Provide the [x, y] coordinate of the cell's center where the given text is located.  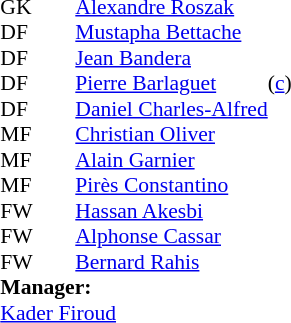
Christian Oliver [171, 135]
Mustapha Bettache [171, 33]
Manager: [134, 287]
Alain Garnier [171, 160]
Bernard Rahis [171, 262]
Pirès Constantino [171, 185]
Daniel Charles-Alfred [171, 109]
Alphonse Cassar [171, 237]
Jean Bandera [171, 58]
Hassan Akesbi [171, 211]
Pierre Barlaguet [171, 83]
